Output the [X, Y] coordinate of the center of the cell containing the given text.  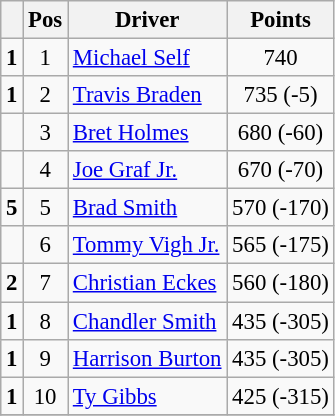
Ty Gibbs [148, 396]
Harrison Burton [148, 358]
Tommy Vigh Jr. [148, 245]
Pos [46, 20]
565 (-175) [280, 245]
9 [46, 358]
Points [280, 20]
560 (-180) [280, 283]
10 [46, 396]
6 [46, 245]
Michael Self [148, 58]
670 (-70) [280, 170]
Brad Smith [148, 208]
680 (-60) [280, 133]
Chandler Smith [148, 321]
Driver [148, 20]
3 [46, 133]
Travis Braden [148, 95]
570 (-170) [280, 208]
740 [280, 58]
Christian Eckes [148, 283]
735 (-5) [280, 95]
8 [46, 321]
Bret Holmes [148, 133]
Joe Graf Jr. [148, 170]
7 [46, 283]
425 (-315) [280, 396]
4 [46, 170]
